Output the (x, y) coordinate of the center of the cell containing the given text.  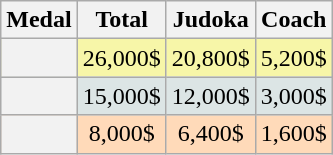
Medal (39, 20)
20,800$ (210, 58)
3,000$ (294, 96)
6,400$ (210, 134)
Total (122, 20)
Judoka (210, 20)
1,600$ (294, 134)
5,200$ (294, 58)
8,000$ (122, 134)
26,000$ (122, 58)
Coach (294, 20)
15,000$ (122, 96)
12,000$ (210, 96)
